Detect which cell encompasses the target text, then output its [x, y] center coordinate. 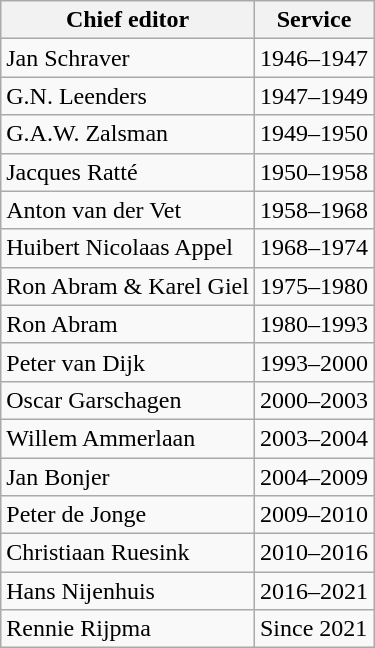
1993–2000 [314, 362]
Jacques Ratté [128, 172]
G.N. Leenders [128, 96]
Rennie Rijpma [128, 629]
2000–2003 [314, 400]
1946–1947 [314, 58]
Oscar Garschagen [128, 400]
1975–1980 [314, 286]
1980–1993 [314, 324]
1950–1958 [314, 172]
Chief editor [128, 20]
2009–2010 [314, 515]
1968–1974 [314, 248]
1949–1950 [314, 134]
Christiaan Ruesink [128, 553]
Service [314, 20]
1958–1968 [314, 210]
2010–2016 [314, 553]
Huibert Nicolaas Appel [128, 248]
Ron Abram & Karel Giel [128, 286]
Jan Schraver [128, 58]
1947–1949 [314, 96]
G.A.W. Zalsman [128, 134]
Peter de Jonge [128, 515]
Anton van der Vet [128, 210]
Hans Nijenhuis [128, 591]
Willem Ammerlaan [128, 438]
2004–2009 [314, 477]
Ron Abram [128, 324]
2016–2021 [314, 591]
Since 2021 [314, 629]
2003–2004 [314, 438]
Peter van Dijk [128, 362]
Jan Bonjer [128, 477]
